Search for the cell housing the specified text and yield its (x, y) center coordinate. 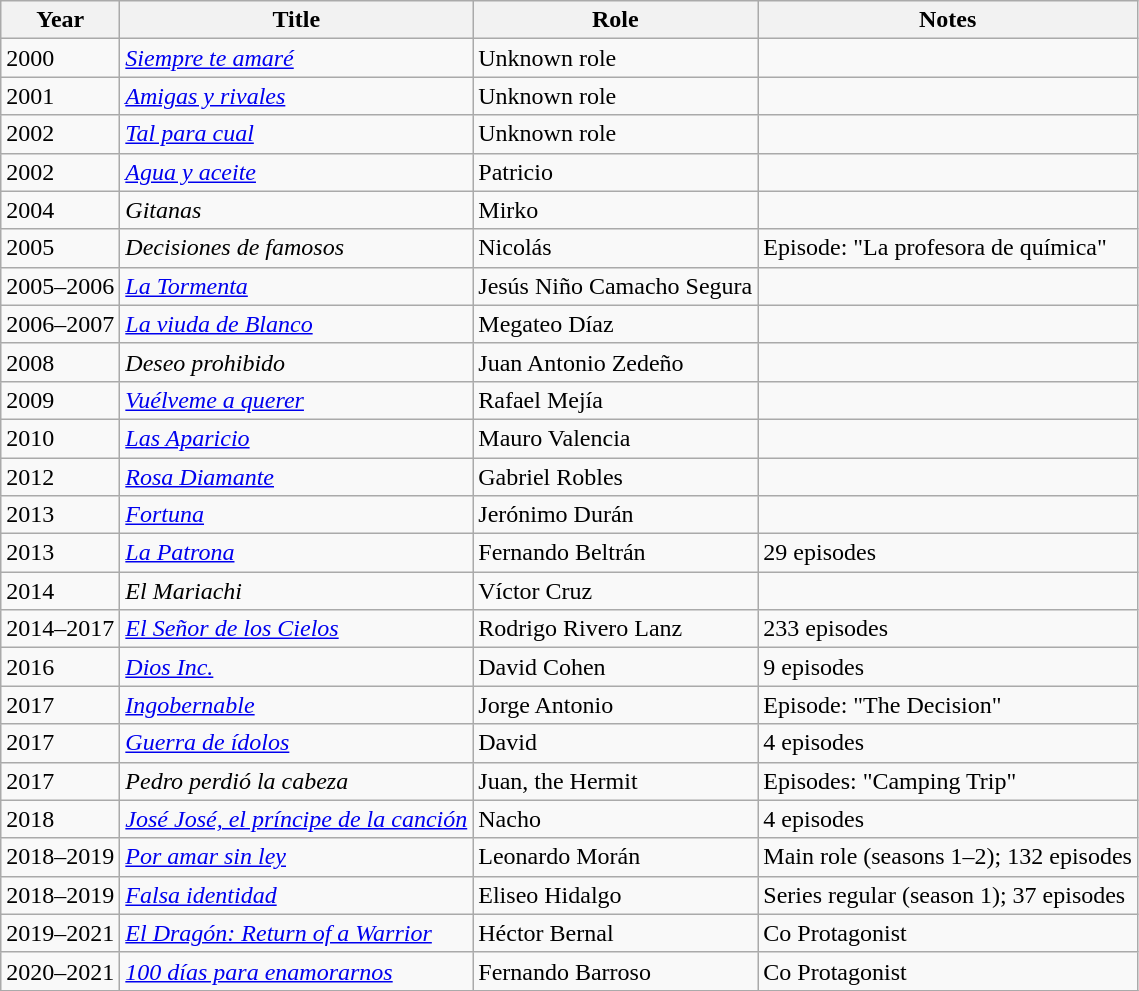
Leonardo Morán (616, 857)
2014 (60, 591)
2001 (60, 96)
Fernando Barroso (616, 971)
2006–2007 (60, 324)
José José, el príncipe de la canción (296, 819)
La Tormenta (296, 286)
Nacho (616, 819)
David Cohen (616, 667)
100 días para enamorarnos (296, 971)
Eliseo Hidalgo (616, 895)
2005 (60, 248)
Fernando Beltrán (616, 553)
Megateo Díaz (616, 324)
Rosa Diamante (296, 477)
Decisiones de famosos (296, 248)
Vuélveme a querer (296, 400)
Fortuna (296, 515)
Amigas y rivales (296, 96)
Víctor Cruz (616, 591)
Jesús Niño Camacho Segura (616, 286)
Title (296, 20)
La viuda de Blanco (296, 324)
2012 (60, 477)
Episode: "The Decision" (948, 705)
Gitanas (296, 210)
Jerónimo Durán (616, 515)
Year (60, 20)
Pedro perdió la cabeza (296, 781)
El Mariachi (296, 591)
Nicolás (616, 248)
Patricio (616, 172)
Falsa identidad (296, 895)
Series regular (season 1); 37 episodes (948, 895)
Rodrigo Rivero Lanz (616, 629)
Mauro Valencia (616, 438)
Episodes: "Camping Trip" (948, 781)
29 episodes (948, 553)
El Dragón: Return of a Warrior (296, 933)
233 episodes (948, 629)
Siempre te amaré (296, 58)
Deseo prohibido (296, 362)
Rafael Mejía (616, 400)
Tal para cual (296, 134)
2014–2017 (60, 629)
Main role (seasons 1–2); 132 episodes (948, 857)
Dios Inc. (296, 667)
Ingobernable (296, 705)
2019–2021 (60, 933)
9 episodes (948, 667)
Héctor Bernal (616, 933)
La Patrona (296, 553)
El Señor de los Cielos (296, 629)
Juan Antonio Zedeño (616, 362)
2018 (60, 819)
Guerra de ídolos (296, 743)
2005–2006 (60, 286)
2004 (60, 210)
David (616, 743)
2008 (60, 362)
2000 (60, 58)
Notes (948, 20)
2016 (60, 667)
Las Aparicio (296, 438)
2009 (60, 400)
2010 (60, 438)
Jorge Antonio (616, 705)
Role (616, 20)
Agua y aceite (296, 172)
Juan, the Hermit (616, 781)
Mirko (616, 210)
2020–2021 (60, 971)
Por amar sin ley (296, 857)
Gabriel Robles (616, 477)
Episode: "La profesora de química" (948, 248)
